Locate the cell with the specified text and output its (x, y) center coordinate. 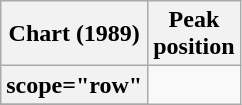
scope="row" (74, 85)
Chart (1989) (74, 34)
Peakposition (194, 34)
